Provide the (X, Y) coordinate of the cell's center where the given text is located.  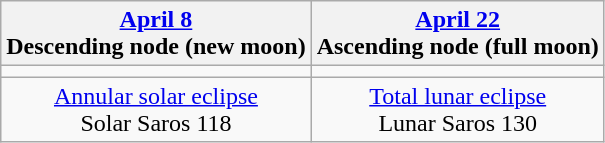
April 22Ascending node (full moon) (458, 34)
Total lunar eclipseLunar Saros 130 (458, 110)
April 8Descending node (new moon) (156, 34)
Annular solar eclipseSolar Saros 118 (156, 110)
